For the text-containing cell, return its midpoint in [x, y] coordinate format. 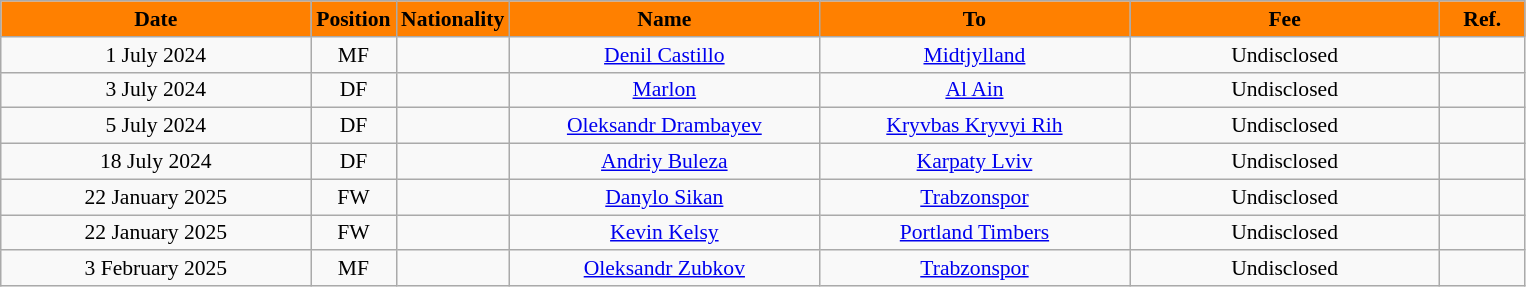
Date [156, 19]
Danylo Sikan [664, 197]
Al Ain [974, 90]
Kryvbas Kryvyi Rih [974, 126]
3 February 2025 [156, 269]
Oleksandr Drambayev [664, 126]
Midtjylland [974, 55]
Karpaty Lviv [974, 162]
Ref. [1482, 19]
Marlon [664, 90]
Fee [1285, 19]
Nationality [452, 19]
Oleksandr Zubkov [664, 269]
Position [354, 19]
3 July 2024 [156, 90]
Kevin Kelsy [664, 233]
Portland Timbers [974, 233]
To [974, 19]
Name [664, 19]
18 July 2024 [156, 162]
5 July 2024 [156, 126]
1 July 2024 [156, 55]
Denil Castillo [664, 55]
Andriy Buleza [664, 162]
